Provide the [x, y] coordinate of the cell's center where the given text is located.  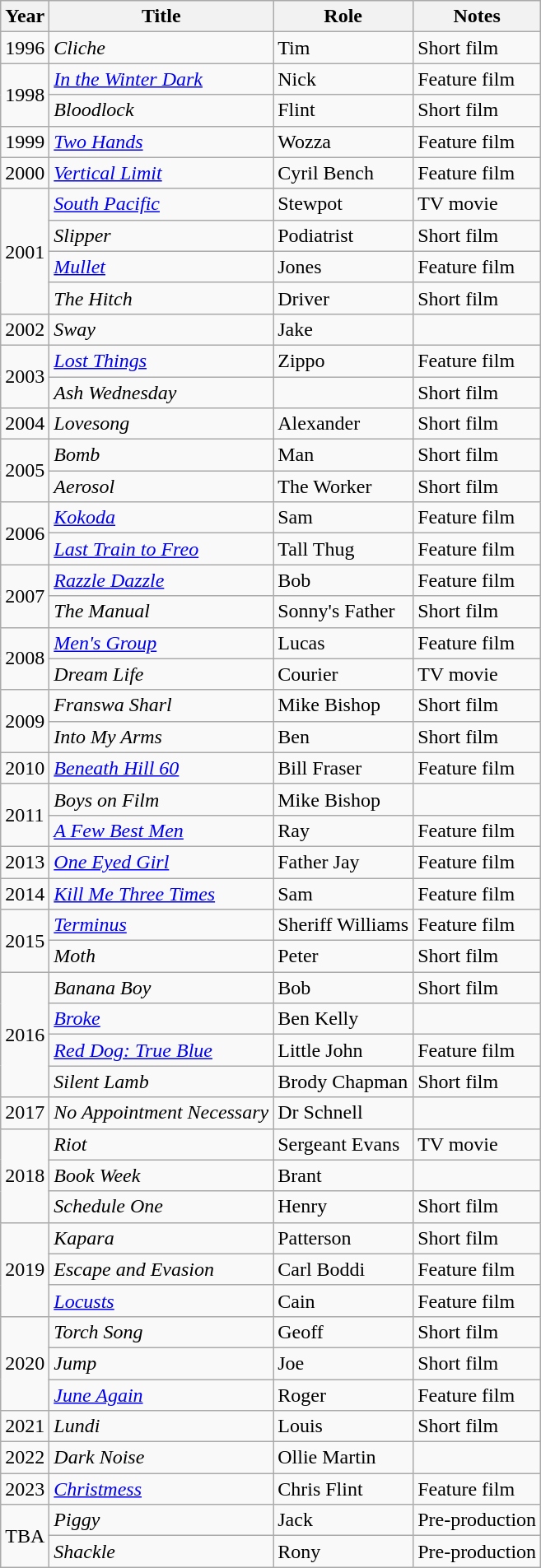
2017 [25, 1113]
2002 [25, 329]
Terminus [161, 925]
Father Jay [343, 862]
Sway [161, 329]
Alexander [343, 424]
Cliche [161, 48]
Book Week [161, 1175]
2001 [25, 251]
South Pacific [161, 204]
2000 [25, 173]
Mullet [161, 267]
Notes [478, 16]
Geoff [343, 1332]
Year [25, 16]
2019 [25, 1269]
Little John [343, 1050]
The Hitch [161, 298]
2011 [25, 815]
Schedule One [161, 1207]
Last Train to Freo [161, 549]
One Eyed Girl [161, 862]
A Few Best Men [161, 831]
No Appointment Necessary [161, 1113]
Role [343, 16]
2020 [25, 1363]
Rony [343, 1552]
Torch Song [161, 1332]
Boys on Film [161, 799]
Ben Kelly [343, 1019]
Beneath Hill 60 [161, 768]
2007 [25, 596]
Dream Life [161, 674]
Jones [343, 267]
Jake [343, 329]
Men's Group [161, 643]
Nick [343, 79]
Sergeant Evans [343, 1144]
2021 [25, 1426]
2009 [25, 721]
Dark Noise [161, 1458]
Ray [343, 831]
Tall Thug [343, 549]
Lucas [343, 643]
1996 [25, 48]
2015 [25, 941]
Jack [343, 1520]
Kill Me Three Times [161, 893]
2023 [25, 1489]
2003 [25, 376]
2004 [25, 424]
Aerosol [161, 486]
Shackle [161, 1552]
Carl Boddi [343, 1269]
Bomb [161, 455]
Moth [161, 956]
TBA [25, 1536]
The Manual [161, 612]
Kapara [161, 1238]
Cain [343, 1300]
Patterson [343, 1238]
2013 [25, 862]
Razzle Dazzle [161, 580]
Vertical Limit [161, 173]
Louis [343, 1426]
Joe [343, 1363]
Lovesong [161, 424]
Courier [343, 674]
2016 [25, 1035]
Roger [343, 1395]
Jump [161, 1363]
Chris Flint [343, 1489]
Driver [343, 298]
Title [161, 16]
Bill Fraser [343, 768]
Kokoda [161, 518]
Two Hands [161, 142]
Sonny's Father [343, 612]
Piggy [161, 1520]
2010 [25, 768]
1998 [25, 95]
Zippo [343, 361]
Tim [343, 48]
Peter [343, 956]
Cyril Bench [343, 173]
Red Dog: True Blue [161, 1050]
Brody Chapman [343, 1082]
Riot [161, 1144]
2022 [25, 1458]
Lost Things [161, 361]
Wozza [343, 142]
2006 [25, 533]
Ollie Martin [343, 1458]
Locusts [161, 1300]
Slipper [161, 235]
2014 [25, 893]
Henry [343, 1207]
Man [343, 455]
Stewpot [343, 204]
Sheriff Williams [343, 925]
Ash Wednesday [161, 393]
Silent Lamb [161, 1082]
Broke [161, 1019]
June Again [161, 1395]
Ben [343, 737]
Christmess [161, 1489]
Lundi [161, 1426]
Podiatrist [343, 235]
2005 [25, 471]
The Worker [343, 486]
Banana Boy [161, 988]
In the Winter Dark [161, 79]
Flint [343, 110]
1999 [25, 142]
Into My Arms [161, 737]
2008 [25, 658]
Bloodlock [161, 110]
Escape and Evasion [161, 1269]
2018 [25, 1175]
Dr Schnell [343, 1113]
Brant [343, 1175]
Franswa Sharl [161, 705]
